Detect which cell encompasses the target text, then output its [X, Y] center coordinate. 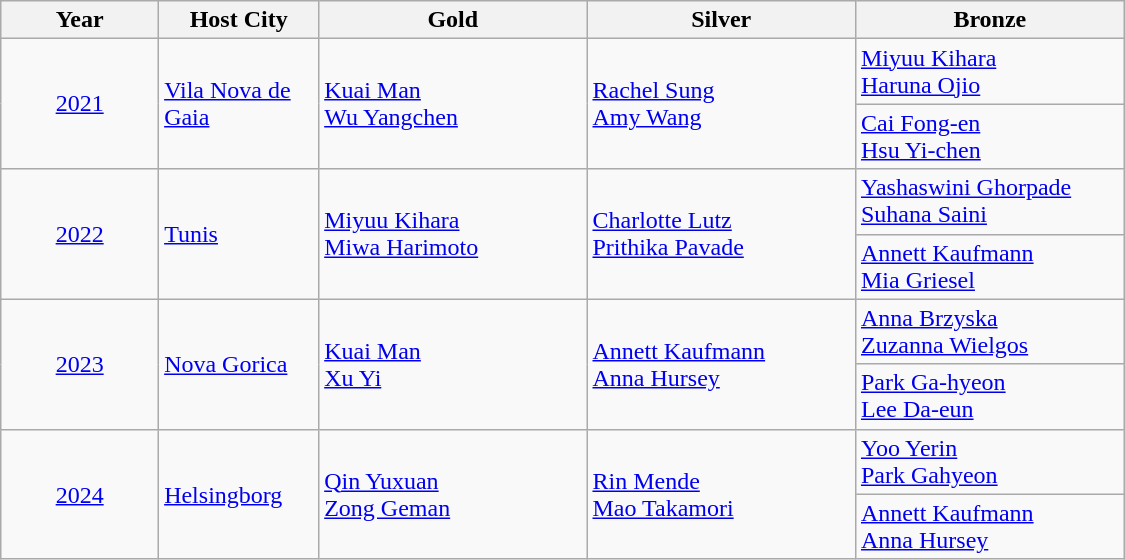
Bronze [990, 20]
Charlotte Lutz Prithika Pavade [721, 234]
2021 [80, 104]
Park Ga-hyeon Lee Da-eun [990, 396]
Miyuu Kihara Haruna Ojio [990, 72]
Qin Yuxuan Zong Geman [453, 494]
Anna Brzyska Zuzanna Wielgos [990, 332]
Host City [239, 20]
Rin Mende Mao Takamori [721, 494]
Yashaswini Ghorpade Suhana Saini [990, 202]
Tunis [239, 234]
Year [80, 20]
2024 [80, 494]
Vila Nova de Gaia [239, 104]
Annett Kaufmann Mia Griesel [990, 266]
2023 [80, 364]
Yoo Yerin Park Gahyeon [990, 462]
Helsingborg [239, 494]
Cai Fong-en Hsu Yi-chen [990, 136]
2022 [80, 234]
Nova Gorica [239, 364]
Kuai Man Wu Yangchen [453, 104]
Silver [721, 20]
Rachel Sung Amy Wang [721, 104]
Miyuu Kihara Miwa Harimoto [453, 234]
Kuai Man Xu Yi [453, 364]
Gold [453, 20]
